From the cell containing the given text, extract its center point as [X, Y] coordinate. 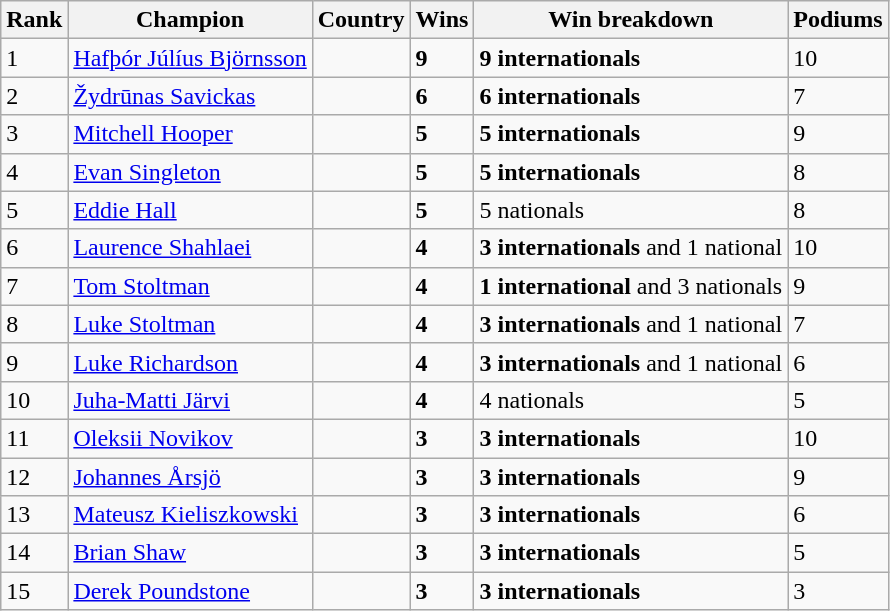
Tom Stoltman [190, 286]
Wins [442, 20]
6 internationals [631, 96]
Mateusz Kieliszkowski [190, 515]
9 internationals [631, 58]
2 [34, 96]
Oleksii Novikov [190, 438]
11 [34, 438]
12 [34, 477]
Evan Singleton [190, 172]
Laurence Shahlaei [190, 248]
1 international and 3 nationals [631, 286]
Brian Shaw [190, 553]
Champion [190, 20]
1 [34, 58]
15 [34, 591]
Žydrūnas Savickas [190, 96]
Johannes Årsjö [190, 477]
Mitchell Hooper [190, 134]
Rank [34, 20]
Juha-Matti Järvi [190, 400]
Hafþór Júlíus Björnsson [190, 58]
Country [361, 20]
Luke Stoltman [190, 324]
Eddie Hall [190, 210]
14 [34, 553]
4 nationals [631, 400]
Podiums [838, 20]
Derek Poundstone [190, 591]
Win breakdown [631, 20]
13 [34, 515]
5 nationals [631, 210]
Luke Richardson [190, 362]
